Return (X, Y) of the center of cell containing provided text 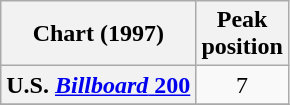
Chart (1997) (98, 34)
Peakposition (242, 34)
U.S. Billboard 200 (98, 85)
7 (242, 85)
